Extract the (X, Y) coordinate from the center of the cell holding the provided text.  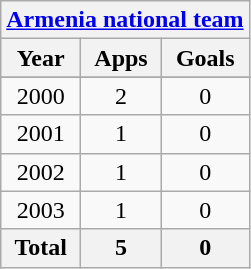
2 (122, 96)
2003 (41, 210)
Total (41, 248)
2000 (41, 96)
Apps (122, 58)
Year (41, 58)
5 (122, 248)
Goals (205, 58)
2002 (41, 172)
2001 (41, 134)
Armenia national team (125, 20)
